Return [x, y] of the center of cell containing provided text 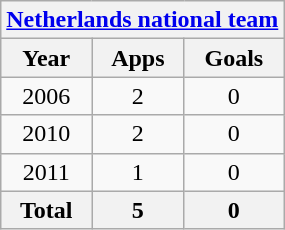
Netherlands national team [142, 20]
2010 [46, 134]
Year [46, 58]
2006 [46, 96]
2011 [46, 172]
Apps [138, 58]
1 [138, 172]
Total [46, 210]
Goals [234, 58]
5 [138, 210]
